Find where the given text appears and provide that cell's center as [x, y] coordinate. 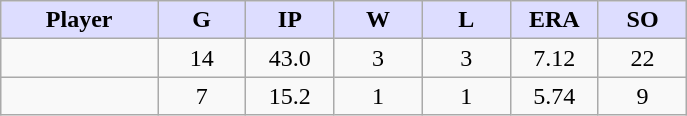
7.12 [554, 58]
22 [642, 58]
W [378, 20]
5.74 [554, 96]
ERA [554, 20]
Player [80, 20]
SO [642, 20]
IP [290, 20]
G [202, 20]
14 [202, 58]
9 [642, 96]
L [466, 20]
15.2 [290, 96]
43.0 [290, 58]
7 [202, 96]
